Detect which cell encompasses the target text, then output its (x, y) center coordinate. 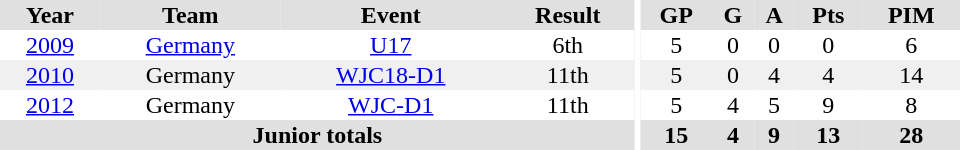
2009 (50, 45)
Event (391, 15)
WJC-D1 (391, 105)
14 (912, 75)
WJC18-D1 (391, 75)
13 (828, 135)
A (774, 15)
Result (568, 15)
15 (676, 135)
2012 (50, 105)
U17 (391, 45)
2010 (50, 75)
Year (50, 15)
8 (912, 105)
PIM (912, 15)
Team (190, 15)
G (733, 15)
GP (676, 15)
6th (568, 45)
Pts (828, 15)
6 (912, 45)
28 (912, 135)
Junior totals (318, 135)
